Scan for the cell matching the given text and deliver its [X, Y] coordinate at center. 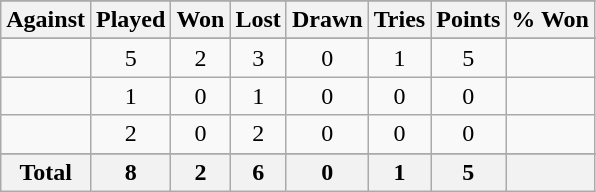
% Won [550, 20]
8 [130, 172]
3 [258, 58]
Won [200, 20]
6 [258, 172]
Points [468, 20]
Lost [258, 20]
Played [130, 20]
Drawn [327, 20]
Tries [400, 20]
Total [46, 172]
Against [46, 20]
